Determine the (x, y) coordinate at the center of the cell enclosing the given text.  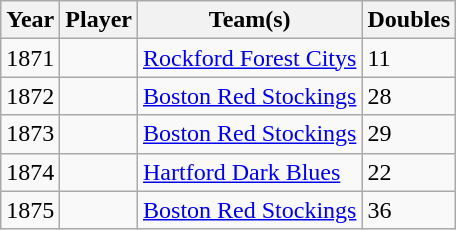
28 (409, 96)
1871 (30, 58)
22 (409, 172)
29 (409, 134)
11 (409, 58)
1873 (30, 134)
Hartford Dark Blues (250, 172)
1875 (30, 210)
Player (99, 20)
Year (30, 20)
1872 (30, 96)
1874 (30, 172)
36 (409, 210)
Rockford Forest Citys (250, 58)
Doubles (409, 20)
Team(s) (250, 20)
